Provide the (x, y) coordinate of the cell's center where the given text is located.  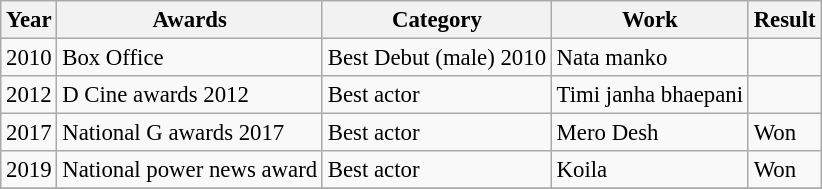
D Cine awards 2012 (190, 95)
Box Office (190, 58)
Koila (650, 170)
Category (436, 20)
Mero Desh (650, 133)
National power news award (190, 170)
Result (784, 20)
National G awards 2017 (190, 133)
Best Debut (male) 2010 (436, 58)
Timi janha bhaepani (650, 95)
2010 (29, 58)
Year (29, 20)
2017 (29, 133)
2019 (29, 170)
Awards (190, 20)
2012 (29, 95)
Nata manko (650, 58)
Work (650, 20)
